From the cell containing the given text, extract its center point as [X, Y] coordinate. 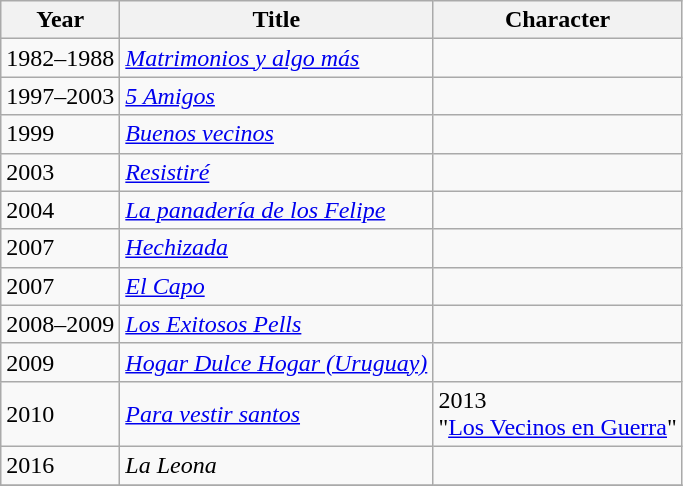
2003 [60, 172]
2004 [60, 210]
1999 [60, 134]
1982–1988 [60, 58]
1997–2003 [60, 96]
2008–2009 [60, 324]
La panadería de los Felipe [276, 210]
Hogar Dulce Hogar (Uruguay) [276, 362]
Character [558, 20]
Los Exitosos Pells [276, 324]
2009 [60, 362]
2013"Los Vecinos en Guerra" [558, 414]
La Leona [276, 465]
Hechizada [276, 248]
El Capo [276, 286]
2016 [60, 465]
Buenos vecinos [276, 134]
Year [60, 20]
Para vestir santos [276, 414]
Matrimonios y algo más [276, 58]
Title [276, 20]
5 Amigos [276, 96]
2010 [60, 414]
Resistiré [276, 172]
